Output the [X, Y] coordinate of the center of the cell containing the given text.  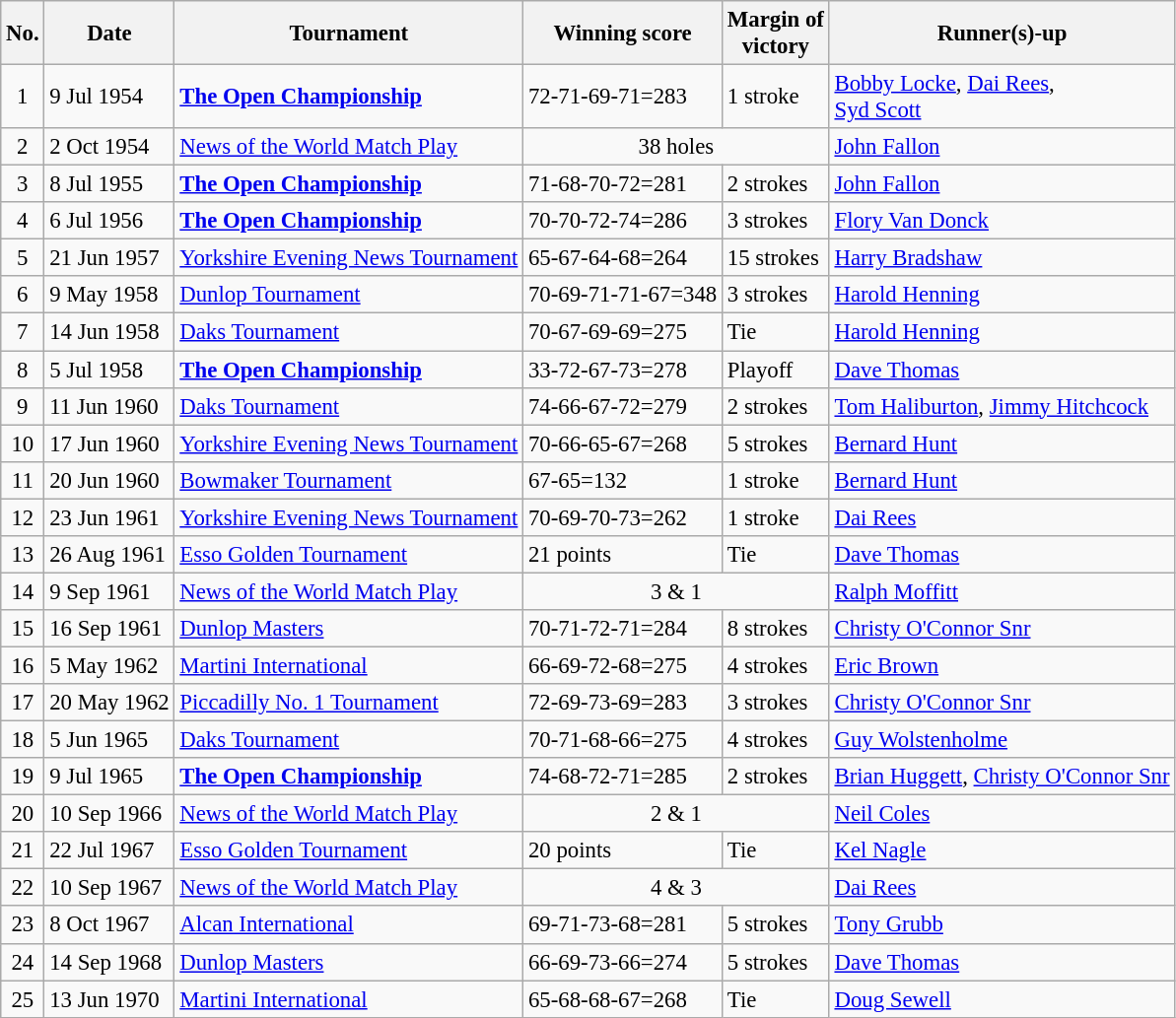
Alcan International [349, 925]
13 Jun 1970 [109, 999]
67-65=132 [623, 480]
Piccadilly No. 1 Tournament [349, 703]
8 Oct 1967 [109, 925]
Bobby Locke, Dai Rees, Syd Scott [1002, 97]
Harry Bradshaw [1002, 258]
2 & 1 [676, 814]
Dunlop Tournament [349, 295]
74-68-72-71=285 [623, 777]
25 [23, 999]
3 [23, 184]
17 Jun 1960 [109, 443]
10 [23, 443]
23 [23, 925]
8 strokes [775, 629]
21 points [623, 555]
65-68-68-67=268 [623, 999]
10 Sep 1966 [109, 814]
20 May 1962 [109, 703]
Tony Grubb [1002, 925]
5 Jul 1958 [109, 370]
Runner(s)-up [1002, 34]
15 strokes [775, 258]
No. [23, 34]
71-68-70-72=281 [623, 184]
Winning score [623, 34]
66-69-72-68=275 [623, 665]
4 [23, 221]
Guy Wolstenholme [1002, 740]
38 holes [676, 147]
15 [23, 629]
13 [23, 555]
Playoff [775, 370]
Tom Haliburton, Jimmy Hitchcock [1002, 406]
Bowmaker Tournament [349, 480]
14 Jun 1958 [109, 332]
Kel Nagle [1002, 850]
72-69-73-69=283 [623, 703]
26 Aug 1961 [109, 555]
16 [23, 665]
Brian Huggett, Christy O'Connor Snr [1002, 777]
18 [23, 740]
17 [23, 703]
2 [23, 147]
2 Oct 1954 [109, 147]
8 [23, 370]
12 [23, 517]
Tournament [349, 34]
9 Sep 1961 [109, 591]
33-72-67-73=278 [623, 370]
Eric Brown [1002, 665]
Date [109, 34]
20 Jun 1960 [109, 480]
5 [23, 258]
21 [23, 850]
4 & 3 [676, 888]
72-71-69-71=283 [623, 97]
65-67-64-68=264 [623, 258]
70-67-69-69=275 [623, 332]
14 Sep 1968 [109, 962]
6 Jul 1956 [109, 221]
70-70-72-74=286 [623, 221]
9 Jul 1954 [109, 97]
9 [23, 406]
70-69-71-71-67=348 [623, 295]
19 [23, 777]
5 Jun 1965 [109, 740]
Neil Coles [1002, 814]
23 Jun 1961 [109, 517]
11 Jun 1960 [109, 406]
9 May 1958 [109, 295]
10 Sep 1967 [109, 888]
3 & 1 [676, 591]
5 May 1962 [109, 665]
14 [23, 591]
22 Jul 1967 [109, 850]
70-71-68-66=275 [623, 740]
22 [23, 888]
20 points [623, 850]
69-71-73-68=281 [623, 925]
70-66-65-67=268 [623, 443]
20 [23, 814]
70-71-72-71=284 [623, 629]
Margin ofvictory [775, 34]
1 [23, 97]
74-66-67-72=279 [623, 406]
Flory Van Donck [1002, 221]
8 Jul 1955 [109, 184]
6 [23, 295]
24 [23, 962]
70-69-70-73=262 [623, 517]
9 Jul 1965 [109, 777]
21 Jun 1957 [109, 258]
16 Sep 1961 [109, 629]
Ralph Moffitt [1002, 591]
7 [23, 332]
11 [23, 480]
66-69-73-66=274 [623, 962]
Doug Sewell [1002, 999]
